Find where the given text appears and provide that cell's center as [x, y] coordinate. 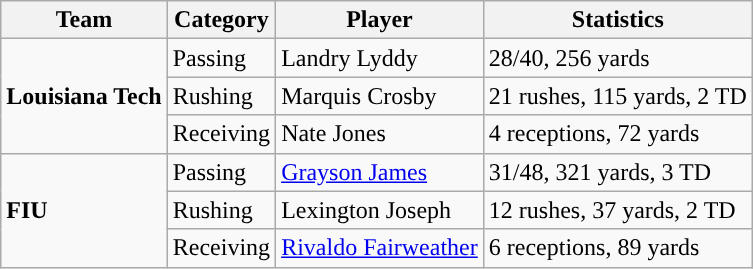
28/40, 256 yards [618, 58]
31/48, 321 yards, 3 TD [618, 172]
21 rushes, 115 yards, 2 TD [618, 96]
Player [380, 20]
6 receptions, 89 yards [618, 248]
Statistics [618, 20]
FIU [84, 210]
Marquis Crosby [380, 96]
Rivaldo Fairweather [380, 248]
Landry Lyddy [380, 58]
12 rushes, 37 yards, 2 TD [618, 210]
Louisiana Tech [84, 96]
4 receptions, 72 yards [618, 134]
Lexington Joseph [380, 210]
Team [84, 20]
Grayson James [380, 172]
Nate Jones [380, 134]
Category [221, 20]
